Scan for the cell matching the given text and deliver its (x, y) coordinate at center. 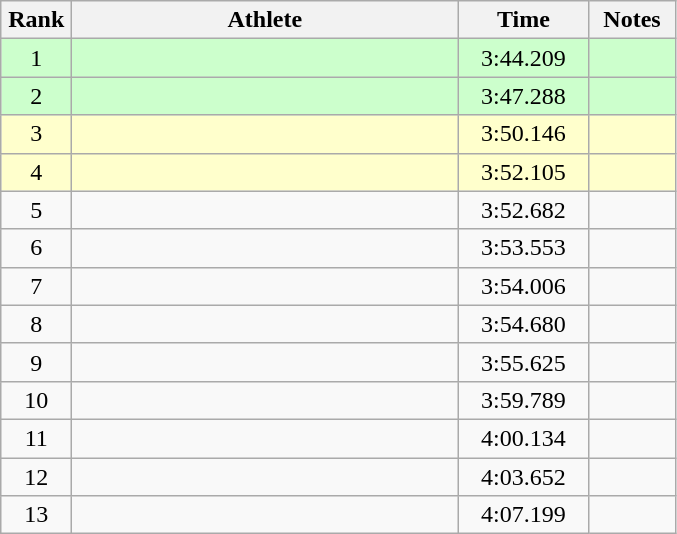
4:00.134 (524, 438)
8 (36, 324)
Time (524, 20)
3:52.682 (524, 210)
13 (36, 515)
10 (36, 400)
4 (36, 172)
3:50.146 (524, 134)
6 (36, 248)
3:54.680 (524, 324)
12 (36, 477)
3:54.006 (524, 286)
3:52.105 (524, 172)
3 (36, 134)
4:03.652 (524, 477)
9 (36, 362)
Rank (36, 20)
Athlete (265, 20)
3:59.789 (524, 400)
3:47.288 (524, 96)
5 (36, 210)
3:44.209 (524, 58)
1 (36, 58)
3:53.553 (524, 248)
7 (36, 286)
2 (36, 96)
3:55.625 (524, 362)
4:07.199 (524, 515)
Notes (632, 20)
11 (36, 438)
